From the cell containing the given text, extract its center point as (X, Y) coordinate. 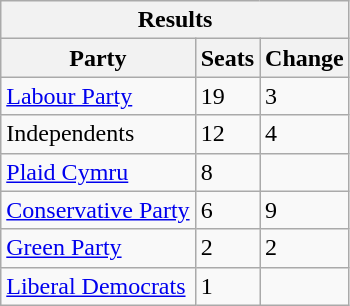
19 (227, 96)
Results (176, 20)
8 (227, 172)
6 (227, 210)
Change (305, 58)
Independents (98, 134)
9 (305, 210)
Party (98, 58)
Seats (227, 58)
1 (227, 286)
Labour Party (98, 96)
4 (305, 134)
Conservative Party (98, 210)
Green Party (98, 248)
12 (227, 134)
3 (305, 96)
Plaid Cymru (98, 172)
Liberal Democrats (98, 286)
